Locate the cell with the specified text and output its (X, Y) center coordinate. 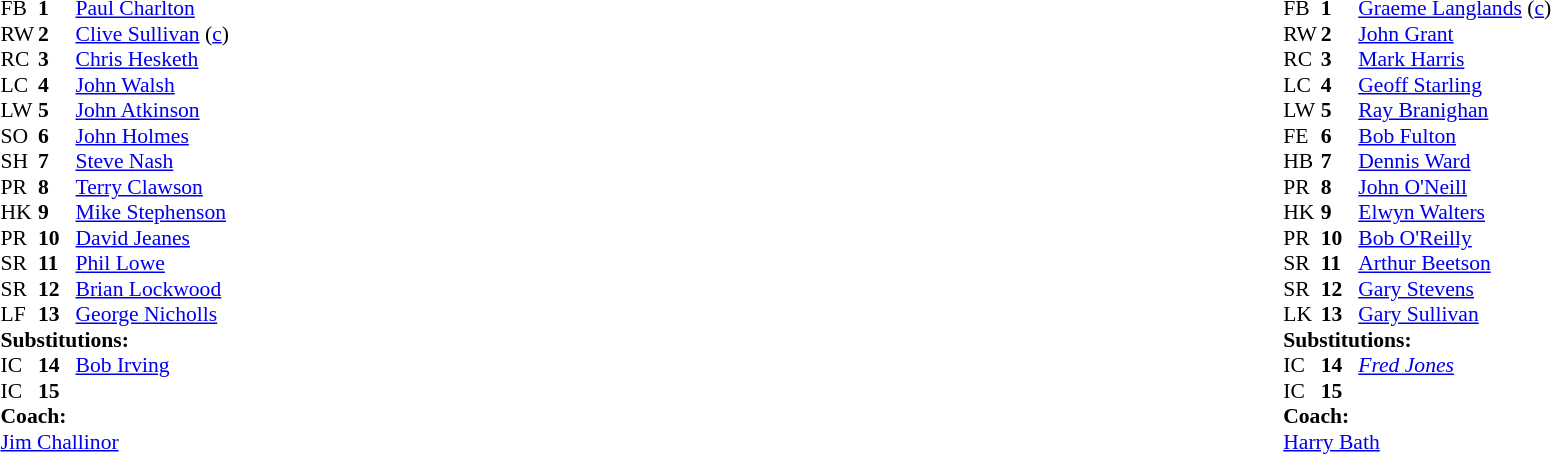
SH (19, 161)
Geoff Starling (1454, 85)
Phil Lowe (152, 263)
Brian Lockwood (152, 289)
George Nicholls (152, 315)
Terry Clawson (152, 187)
Clive Sullivan (c) (152, 34)
Bob Fulton (1454, 136)
Bob O'Reilly (1454, 238)
LK (1302, 315)
SO (19, 136)
Arthur Beetson (1454, 263)
John Atkinson (152, 111)
Steve Nash (152, 161)
Fred Jones (1454, 365)
John O'Neill (1454, 187)
Gary Stevens (1454, 289)
Ray Branighan (1454, 111)
Mike Stephenson (152, 213)
Chris Hesketh (152, 59)
John Walsh (152, 85)
LF (19, 315)
HB (1302, 161)
FE (1302, 136)
David Jeanes (152, 238)
Elwyn Walters (1454, 213)
Dennis Ward (1454, 161)
Bob Irving (152, 365)
Gary Sullivan (1454, 315)
Mark Harris (1454, 59)
John Holmes (152, 136)
John Grant (1454, 34)
